Provide the [x, y] coordinate of the cell's center where the given text is located.  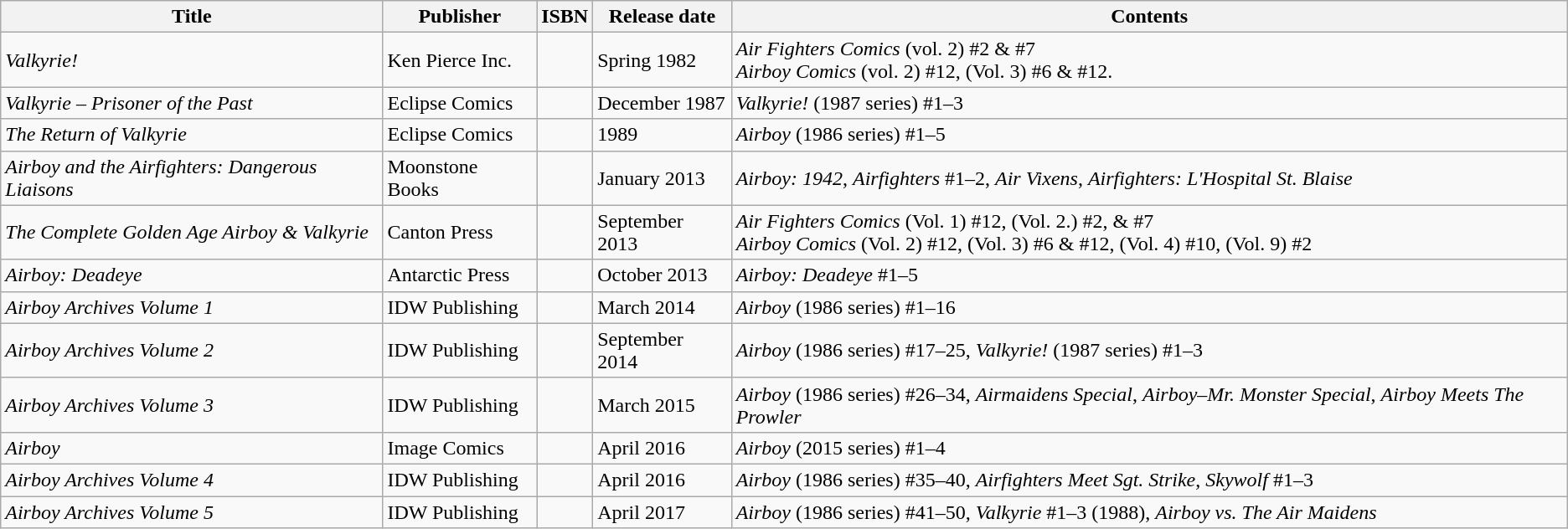
Airboy (1986 series) #17–25, Valkyrie! (1987 series) #1–3 [1149, 350]
Airboy Archives Volume 1 [192, 307]
Air Fighters Comics (Vol. 1) #12, (Vol. 2.) #2, & #7 Airboy Comics (Vol. 2) #12, (Vol. 3) #6 & #12, (Vol. 4) #10, (Vol. 9) #2 [1149, 233]
Title [192, 17]
Airboy (2015 series) #1–4 [1149, 448]
Antarctic Press [460, 275]
ISBN [565, 17]
Airboy and the Airfighters: Dangerous Liaisons [192, 177]
Airboy (1986 series) #1–16 [1149, 307]
March 2015 [662, 405]
Publisher [460, 17]
Airboy [192, 448]
Airboy (1986 series) #26–34, Airmaidens Special, Airboy–Mr. Monster Special, Airboy Meets The Prowler [1149, 405]
Airboy (1986 series) #35–40, Airfighters Meet Sgt. Strike, Skywolf #1–3 [1149, 480]
Airboy Archives Volume 2 [192, 350]
The Complete Golden Age Airboy & Valkyrie [192, 233]
Ken Pierce Inc. [460, 60]
September 2013 [662, 233]
September 2014 [662, 350]
December 1987 [662, 103]
October 2013 [662, 275]
Image Comics [460, 448]
April 2017 [662, 511]
The Return of Valkyrie [192, 135]
Airboy Archives Volume 5 [192, 511]
Valkyrie! (1987 series) #1–3 [1149, 103]
Contents [1149, 17]
January 2013 [662, 177]
Valkyrie! [192, 60]
Airboy Archives Volume 3 [192, 405]
Airboy: Deadeye #1–5 [1149, 275]
March 2014 [662, 307]
Air Fighters Comics (vol. 2) #2 & #7 Airboy Comics (vol. 2) #12, (Vol. 3) #6 & #12. [1149, 60]
Airboy (1986 series) #1–5 [1149, 135]
Moonstone Books [460, 177]
Airboy: 1942, Airfighters #1–2, Air Vixens, Airfighters: L'Hospital St. Blaise [1149, 177]
Airboy (1986 series) #41–50, Valkyrie #1–3 (1988), Airboy vs. The Air Maidens [1149, 511]
Valkyrie – Prisoner of the Past [192, 103]
Spring 1982 [662, 60]
Airboy Archives Volume 4 [192, 480]
Airboy: Deadeye [192, 275]
Release date [662, 17]
Canton Press [460, 233]
1989 [662, 135]
